Capture the cell that displays the provided text and extract its (x, y) central coordinate. 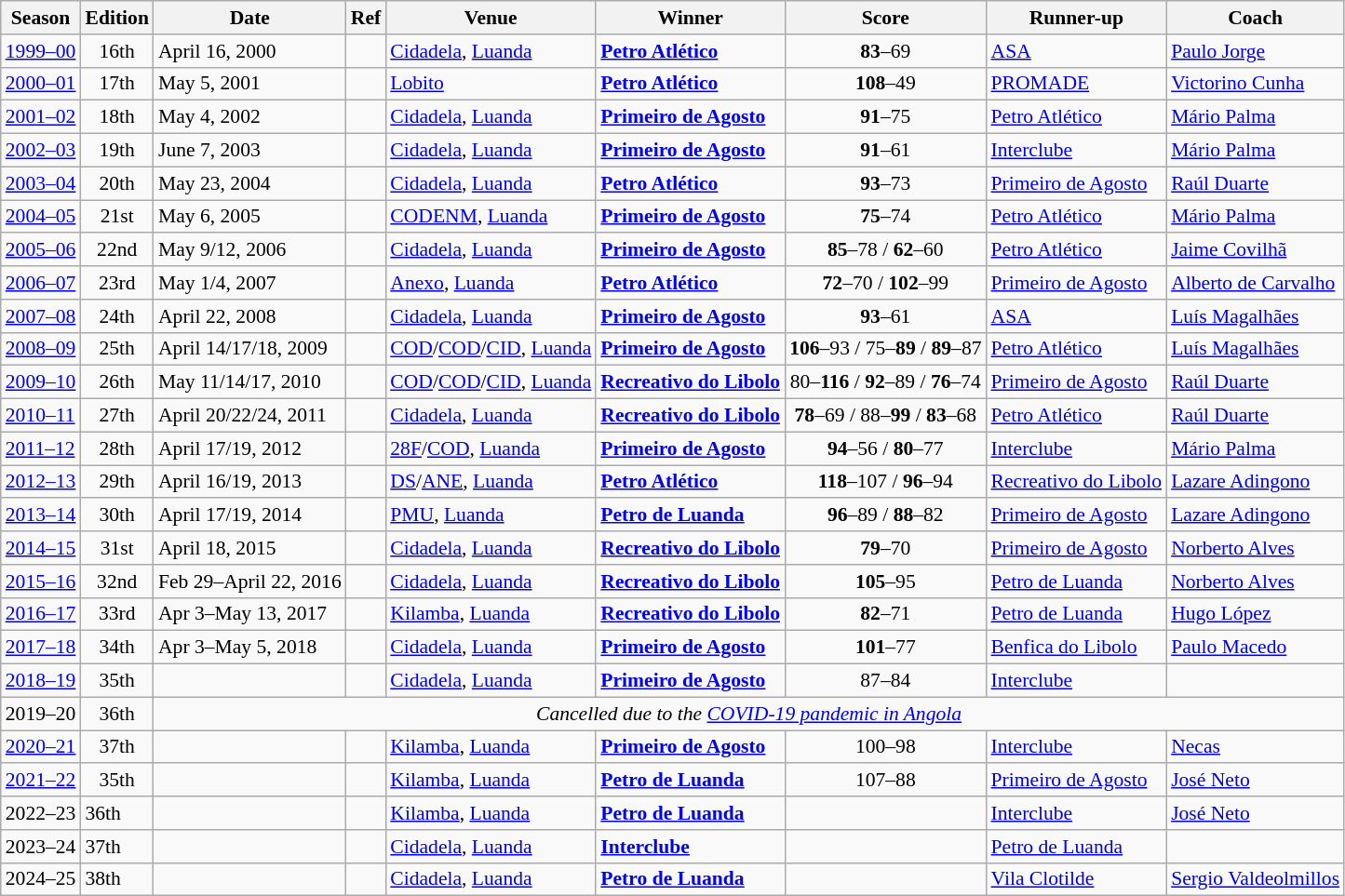
18th (117, 117)
83–69 (885, 51)
105–95 (885, 582)
Ref (366, 18)
118–107 / 96–94 (885, 482)
107–88 (885, 781)
2008–09 (41, 349)
Date (249, 18)
DS/ANE, Luanda (491, 482)
16th (117, 51)
100–98 (885, 747)
May 1/4, 2007 (249, 283)
82–71 (885, 614)
Edition (117, 18)
28th (117, 448)
Hugo López (1255, 614)
May 11/14/17, 2010 (249, 382)
25th (117, 349)
Benfica do Libolo (1077, 648)
23rd (117, 283)
2003–04 (41, 183)
31st (117, 548)
Jaime Covilhã (1255, 250)
96–89 / 88–82 (885, 515)
2009–10 (41, 382)
Feb 29–April 22, 2016 (249, 582)
79–70 (885, 548)
Lobito (491, 84)
Alberto de Carvalho (1255, 283)
2020–21 (41, 747)
2023–24 (41, 847)
April 22, 2008 (249, 316)
April 16, 2000 (249, 51)
Vila Clotilde (1077, 879)
2022–23 (41, 813)
May 6, 2005 (249, 217)
May 4, 2002 (249, 117)
75–74 (885, 217)
26th (117, 382)
32nd (117, 582)
78–69 / 88–99 / 83–68 (885, 416)
May 5, 2001 (249, 84)
19th (117, 151)
27th (117, 416)
Paulo Jorge (1255, 51)
April 20/22/24, 2011 (249, 416)
2016–17 (41, 614)
Sergio Valdeolmillos (1255, 879)
93–73 (885, 183)
PMU, Luanda (491, 515)
2005–06 (41, 250)
2006–07 (41, 283)
2021–22 (41, 781)
1999–00 (41, 51)
2010–11 (41, 416)
85–78 / 62–60 (885, 250)
80–116 / 92–89 / 76–74 (885, 382)
Runner-up (1077, 18)
2014–15 (41, 548)
38th (117, 879)
May 9/12, 2006 (249, 250)
29th (117, 482)
Necas (1255, 747)
Apr 3–May 5, 2018 (249, 648)
93–61 (885, 316)
2001–02 (41, 117)
94–56 / 80–77 (885, 448)
33rd (117, 614)
87–84 (885, 681)
2000–01 (41, 84)
91–75 (885, 117)
2012–13 (41, 482)
April 14/17/18, 2009 (249, 349)
Anexo, Luanda (491, 283)
Victorino Cunha (1255, 84)
101–77 (885, 648)
108–49 (885, 84)
Coach (1255, 18)
2018–19 (41, 681)
30th (117, 515)
20th (117, 183)
17th (117, 84)
Apr 3–May 13, 2017 (249, 614)
Season (41, 18)
2007–08 (41, 316)
April 17/19, 2012 (249, 448)
Paulo Macedo (1255, 648)
April 16/19, 2013 (249, 482)
June 7, 2003 (249, 151)
PROMADE (1077, 84)
24th (117, 316)
2017–18 (41, 648)
22nd (117, 250)
2024–25 (41, 879)
2004–05 (41, 217)
Venue (491, 18)
Winner (691, 18)
CODENM, Luanda (491, 217)
April 18, 2015 (249, 548)
Cancelled due to the COVID-19 pandemic in Angola (748, 714)
72–70 / 102–99 (885, 283)
2013–14 (41, 515)
2011–12 (41, 448)
2015–16 (41, 582)
2002–03 (41, 151)
34th (117, 648)
28F/COD, Luanda (491, 448)
106–93 / 75–89 / 89–87 (885, 349)
April 17/19, 2014 (249, 515)
21st (117, 217)
2019–20 (41, 714)
91–61 (885, 151)
Score (885, 18)
May 23, 2004 (249, 183)
